Detect which cell encompasses the target text, then output its (X, Y) center coordinate. 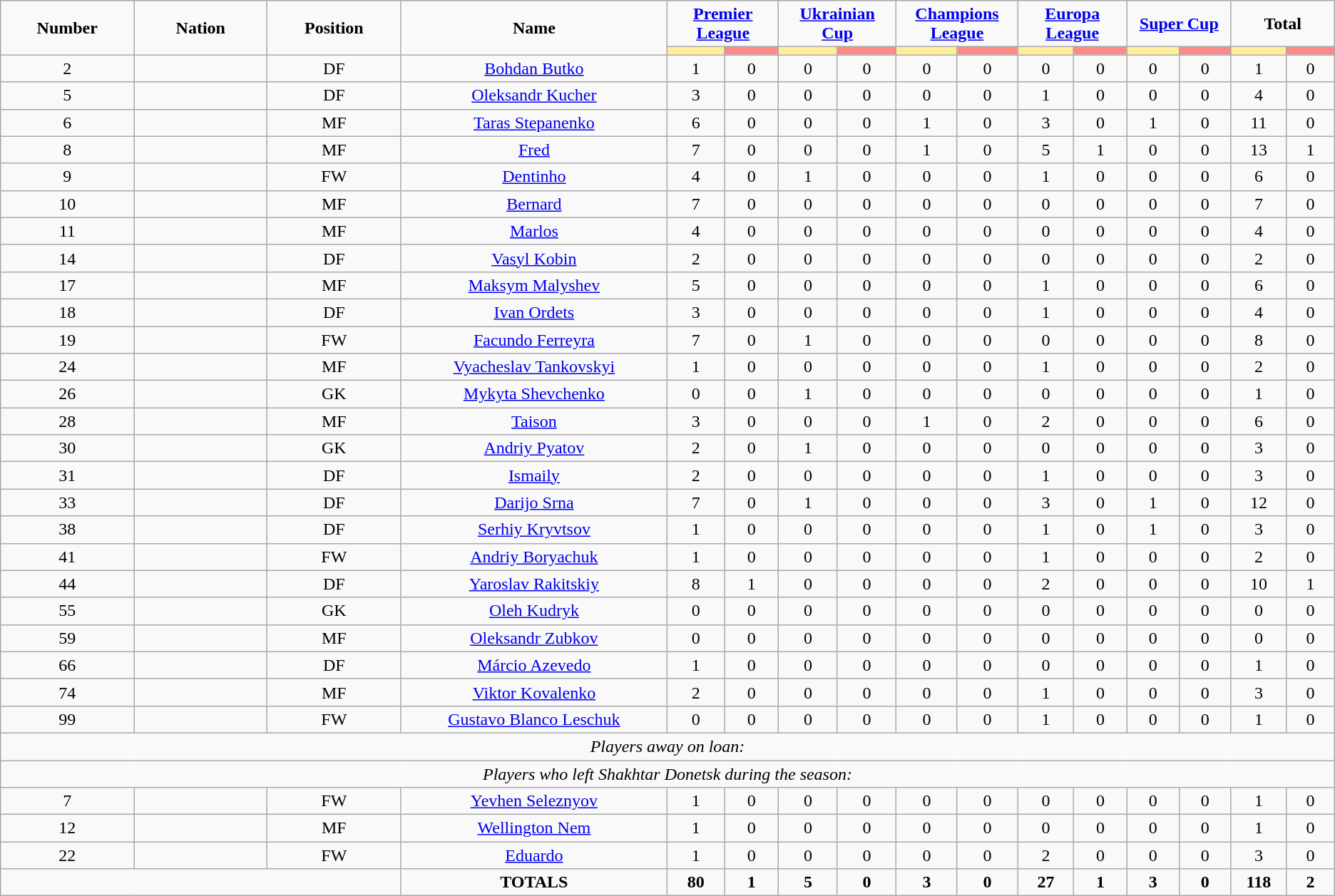
26 (67, 394)
Andriy Pyatov (534, 448)
Eduardo (534, 855)
27 (1045, 882)
Wellington Nem (534, 828)
55 (67, 611)
Ismaily (534, 475)
99 (67, 719)
Yevhen Seleznyov (534, 801)
33 (67, 503)
Nation (201, 28)
Bernard (534, 204)
Position (334, 28)
19 (67, 340)
Márcio Azevedo (534, 665)
Maksym Malyshev (534, 285)
Vyacheslav Tankovskyi (534, 367)
9 (67, 177)
Serhiy Kryvtsov (534, 530)
Oleksandr Kucher (534, 96)
17 (67, 285)
Darijo Srna (534, 503)
80 (696, 882)
Taras Stepanenko (534, 123)
Ivan Ordets (534, 312)
14 (67, 258)
22 (67, 855)
Andriy Boryachuk (534, 557)
Ukrainian Cup (837, 24)
Players away on loan: (667, 746)
41 (67, 557)
118 (1258, 882)
74 (67, 692)
Name (534, 28)
Oleksandr Zubkov (534, 638)
13 (1258, 150)
Gustavo Blanco Leschuk (534, 719)
Total (1282, 24)
Number (67, 28)
31 (67, 475)
Yaroslav Rakitskiy (534, 584)
18 (67, 312)
38 (67, 530)
Champions League (957, 24)
Marlos (534, 231)
28 (67, 421)
Premier League (723, 24)
Dentinho (534, 177)
Super Cup (1179, 24)
Players who left Shakhtar Donetsk during the season: (667, 773)
44 (67, 584)
Bohdan Butko (534, 68)
30 (67, 448)
Viktor Kovalenko (534, 692)
Oleh Kudryk (534, 611)
66 (67, 665)
Europa League (1073, 24)
24 (67, 367)
Vasyl Kobin (534, 258)
Facundo Ferreyra (534, 340)
Mykyta Shevchenko (534, 394)
TOTALS (534, 882)
Fred (534, 150)
59 (67, 638)
Taison (534, 421)
